Capture the cell that displays the provided text and extract its [x, y] central coordinate. 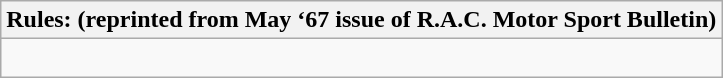
Rules: (reprinted from May ‘67 issue of R.A.C. Motor Sport Bulletin) [362, 20]
